Output the (X, Y) coordinate of the center of the cell containing the given text.  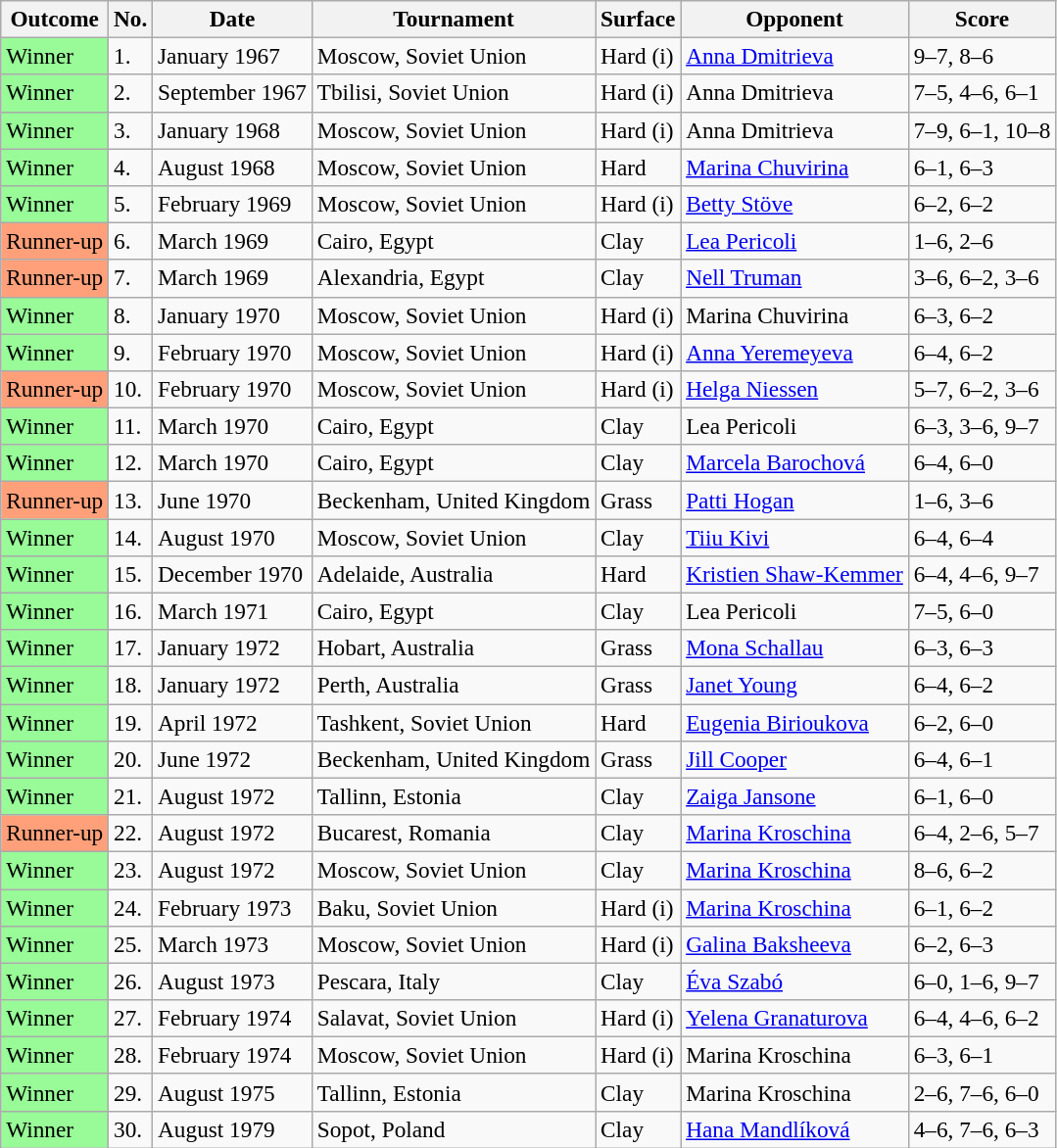
January 1967 (233, 56)
January 1970 (233, 315)
March 1973 (233, 944)
6–4, 6–0 (982, 463)
Eugenia Birioukova (794, 722)
19. (131, 722)
June 1972 (233, 759)
2. (131, 93)
6–1, 6–0 (982, 796)
Janet Young (794, 685)
Salavat, Soviet Union (453, 1018)
22. (131, 833)
Tbilisi, Soviet Union (453, 93)
30. (131, 1129)
Sopot, Poland (453, 1129)
September 1967 (233, 93)
Baku, Soviet Union (453, 907)
Mona Schallau (794, 648)
1–6, 2–6 (982, 241)
Marcela Barochová (794, 463)
Tashkent, Soviet Union (453, 722)
January 1968 (233, 130)
23. (131, 870)
Score (982, 19)
11. (131, 426)
5–7, 6–2, 3–6 (982, 389)
3. (131, 130)
12. (131, 463)
5. (131, 204)
Éva Szabó (794, 981)
Adelaide, Australia (453, 574)
Helga Niessen (794, 389)
6–2, 6–3 (982, 944)
16. (131, 611)
6–4, 6–1 (982, 759)
Tiiu Kivi (794, 537)
14. (131, 537)
Anna Yeremeyeva (794, 352)
10. (131, 389)
Date (233, 19)
August 1973 (233, 981)
13. (131, 500)
6–0, 1–6, 9–7 (982, 981)
7. (131, 278)
6. (131, 241)
20. (131, 759)
Kristien Shaw-Kemmer (794, 574)
9. (131, 352)
Alexandria, Egypt (453, 278)
6–4, 4–6, 9–7 (982, 574)
4. (131, 167)
1–6, 3–6 (982, 500)
2–6, 7–6, 6–0 (982, 1092)
15. (131, 574)
18. (131, 685)
Perth, Australia (453, 685)
6–3, 3–6, 9–7 (982, 426)
28. (131, 1055)
6–1, 6–3 (982, 167)
7–5, 6–0 (982, 611)
8–6, 6–2 (982, 870)
6–3, 6–2 (982, 315)
6–2, 6–2 (982, 204)
8. (131, 315)
December 1970 (233, 574)
9–7, 8–6 (982, 56)
August 1970 (233, 537)
17. (131, 648)
25. (131, 944)
6–3, 6–1 (982, 1055)
February 1969 (233, 204)
Betty Stöve (794, 204)
21. (131, 796)
Hobart, Australia (453, 648)
7–9, 6–1, 10–8 (982, 130)
Patti Hogan (794, 500)
Zaiga Jansone (794, 796)
1. (131, 56)
August 1979 (233, 1129)
4–6, 7–6, 6–3 (982, 1129)
26. (131, 981)
Galina Baksheeva (794, 944)
Surface (639, 19)
Pescara, Italy (453, 981)
24. (131, 907)
6–2, 6–0 (982, 722)
Outcome (55, 19)
7–5, 4–6, 6–1 (982, 93)
No. (131, 19)
6–1, 6–2 (982, 907)
Hana Mandlíková (794, 1129)
February 1973 (233, 907)
Yelena Granaturova (794, 1018)
April 1972 (233, 722)
6–3, 6–3 (982, 648)
August 1968 (233, 167)
6–4, 4–6, 6–2 (982, 1018)
27. (131, 1018)
Nell Truman (794, 278)
Opponent (794, 19)
August 1975 (233, 1092)
6–4, 2–6, 5–7 (982, 833)
6–4, 6–4 (982, 537)
29. (131, 1092)
June 1970 (233, 500)
March 1971 (233, 611)
3–6, 6–2, 3–6 (982, 278)
Jill Cooper (794, 759)
Bucarest, Romania (453, 833)
Tournament (453, 19)
